Determine the (X, Y) coordinate at the center of the cell enclosing the given text.  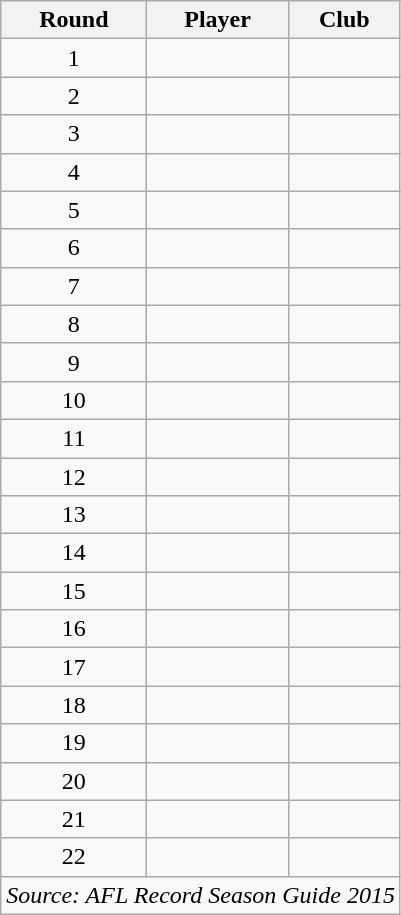
15 (74, 591)
4 (74, 172)
13 (74, 515)
12 (74, 477)
22 (74, 857)
19 (74, 743)
1 (74, 58)
Source: AFL Record Season Guide 2015 (201, 895)
Player (218, 20)
Round (74, 20)
3 (74, 134)
6 (74, 248)
20 (74, 781)
17 (74, 667)
11 (74, 438)
10 (74, 400)
18 (74, 705)
5 (74, 210)
21 (74, 819)
8 (74, 324)
9 (74, 362)
Club (344, 20)
14 (74, 553)
16 (74, 629)
2 (74, 96)
7 (74, 286)
